Identify which cell holds the provided text, then report its [x, y] central coordinate. 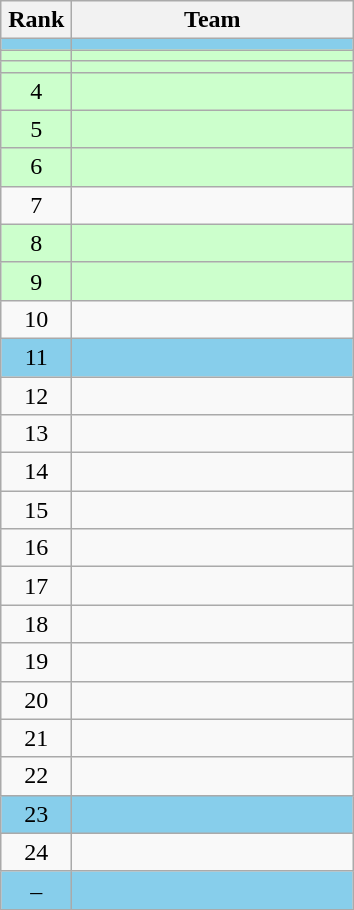
22 [36, 776]
21 [36, 738]
16 [36, 548]
20 [36, 700]
12 [36, 395]
24 [36, 852]
11 [36, 357]
6 [36, 167]
14 [36, 472]
19 [36, 662]
18 [36, 624]
7 [36, 205]
13 [36, 434]
10 [36, 319]
Rank [36, 20]
5 [36, 129]
17 [36, 586]
Team [212, 20]
15 [36, 510]
4 [36, 91]
23 [36, 814]
– [36, 890]
9 [36, 281]
8 [36, 243]
